Determine the [X, Y] coordinate at the center of the cell enclosing the given text.  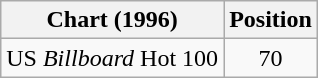
Chart (1996) [112, 20]
Position [271, 20]
US Billboard Hot 100 [112, 58]
70 [271, 58]
